Output the (X, Y) coordinate of the center of the cell containing the given text.  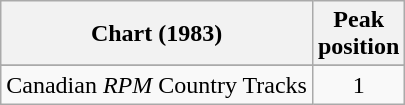
1 (358, 85)
Peakposition (358, 34)
Chart (1983) (157, 34)
Canadian RPM Country Tracks (157, 85)
